Locate the cell with the specified text and output its (X, Y) center coordinate. 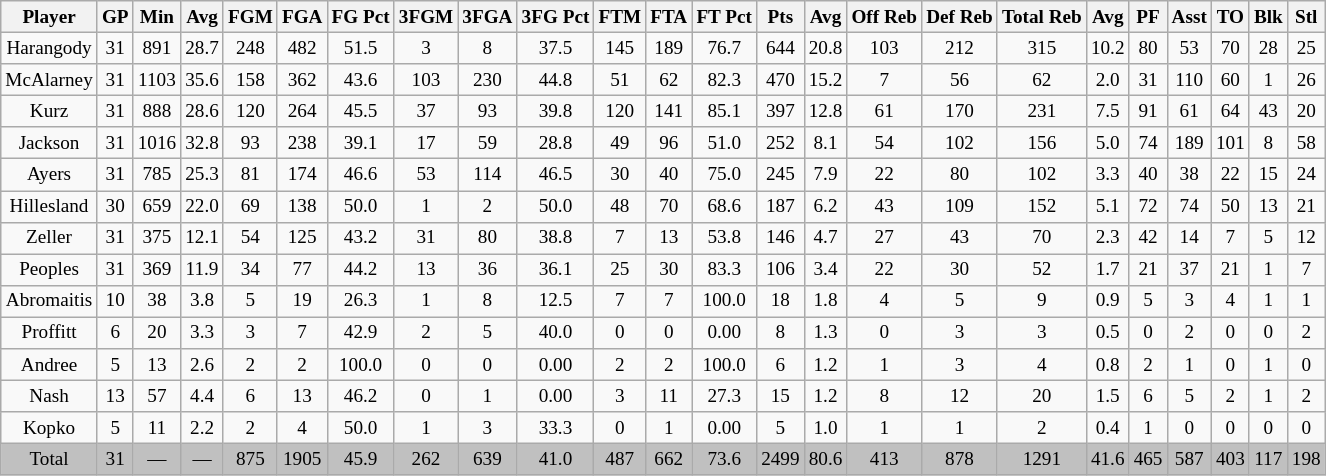
Nash (50, 396)
TO (1230, 17)
85.1 (724, 111)
Jackson (50, 143)
375 (157, 238)
57 (157, 396)
231 (1042, 111)
64 (1230, 111)
2499 (781, 460)
659 (157, 206)
51.0 (724, 143)
187 (781, 206)
83.3 (724, 270)
38.8 (556, 238)
Stl (1306, 17)
891 (157, 48)
106 (781, 270)
252 (781, 143)
362 (302, 80)
170 (960, 111)
1291 (1042, 460)
27 (884, 238)
14 (1189, 238)
FGA (302, 17)
37.5 (556, 48)
1.7 (1108, 270)
68.6 (724, 206)
35.6 (202, 80)
1103 (157, 80)
12.1 (202, 238)
69 (250, 206)
1.3 (826, 333)
138 (302, 206)
262 (426, 460)
470 (781, 80)
10 (115, 301)
Player (50, 17)
888 (157, 111)
26 (1306, 80)
51 (620, 80)
397 (781, 111)
Kopko (50, 428)
Abromaitis (50, 301)
1.0 (826, 428)
18 (781, 301)
413 (884, 460)
48 (620, 206)
75.0 (724, 175)
46.6 (360, 175)
45.9 (360, 460)
72 (1148, 206)
1905 (302, 460)
36.1 (556, 270)
Off Reb (884, 17)
152 (1042, 206)
145 (620, 48)
3FGA (488, 17)
46.2 (360, 396)
12.8 (826, 111)
Pts (781, 17)
146 (781, 238)
156 (1042, 143)
117 (1268, 460)
80.6 (826, 460)
PF (1148, 17)
315 (1042, 48)
49 (620, 143)
3FGM (426, 17)
12.5 (556, 301)
20.8 (826, 48)
Total Reb (1042, 17)
36 (488, 270)
FTA (669, 17)
248 (250, 48)
101 (1230, 143)
50 (1230, 206)
7.5 (1108, 111)
403 (1230, 460)
662 (669, 460)
174 (302, 175)
878 (960, 460)
60 (1230, 80)
Peoples (50, 270)
2.0 (1108, 80)
4.4 (202, 396)
587 (1189, 460)
25.3 (202, 175)
39.8 (556, 111)
11.9 (202, 270)
7.9 (826, 175)
28.8 (556, 143)
487 (620, 460)
3.8 (202, 301)
Asst (1189, 17)
5.0 (1108, 143)
644 (781, 48)
27.3 (724, 396)
73.6 (724, 460)
32.8 (202, 143)
52 (1042, 270)
FG Pct (360, 17)
28 (1268, 48)
1.5 (1108, 396)
58 (1306, 143)
Hillesland (50, 206)
28.6 (202, 111)
0.5 (1108, 333)
76.7 (724, 48)
639 (488, 460)
212 (960, 48)
46.5 (556, 175)
59 (488, 143)
6.2 (826, 206)
9 (1042, 301)
34 (250, 270)
238 (302, 143)
42.9 (360, 333)
Harangody (50, 48)
0.8 (1108, 365)
91 (1148, 111)
41.0 (556, 460)
482 (302, 48)
369 (157, 270)
53.8 (724, 238)
56 (960, 80)
2.3 (1108, 238)
Proffitt (50, 333)
40.0 (556, 333)
19 (302, 301)
875 (250, 460)
Zeller (50, 238)
Kurz (50, 111)
158 (250, 80)
3.4 (826, 270)
51.5 (360, 48)
Andree (50, 365)
2.2 (202, 428)
245 (781, 175)
43.6 (360, 80)
39.1 (360, 143)
8.1 (826, 143)
264 (302, 111)
10.2 (1108, 48)
FT Pct (724, 17)
Def Reb (960, 17)
45.5 (360, 111)
26.3 (360, 301)
198 (1306, 460)
28.7 (202, 48)
785 (157, 175)
Total (50, 460)
230 (488, 80)
Min (157, 17)
2.6 (202, 365)
77 (302, 270)
41.6 (1108, 460)
465 (1148, 460)
22.0 (202, 206)
43.2 (360, 238)
3FG Pct (556, 17)
1016 (157, 143)
44.8 (556, 80)
FGM (250, 17)
109 (960, 206)
81 (250, 175)
82.3 (724, 80)
McAlarney (50, 80)
44.2 (360, 270)
110 (1189, 80)
5.1 (1108, 206)
GP (115, 17)
96 (669, 143)
141 (669, 111)
FTM (620, 17)
0.9 (1108, 301)
24 (1306, 175)
Ayers (50, 175)
17 (426, 143)
15.2 (826, 80)
0.4 (1108, 428)
4.7 (826, 238)
125 (302, 238)
42 (1148, 238)
33.3 (556, 428)
1.8 (826, 301)
114 (488, 175)
Blk (1268, 17)
